Output the (X, Y) coordinate of the center of the cell containing the given text.  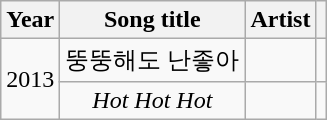
2013 (30, 80)
Song title (152, 20)
Year (30, 20)
뚱뚱해도 난좋아 (152, 60)
Artist (280, 20)
Hot Hot Hot (152, 100)
